Return (X, Y) of the center of cell containing provided text 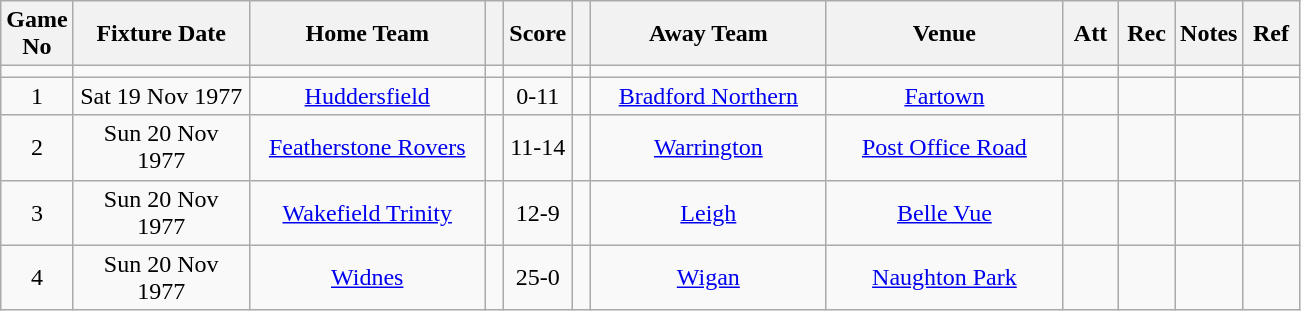
3 (37, 212)
Wakefield Trinity (367, 212)
Rec (1147, 34)
Belle Vue (944, 212)
Game No (37, 34)
11-14 (538, 148)
Notes (1209, 34)
Fixture Date (161, 34)
Sat 19 Nov 1977 (161, 96)
Warrington (708, 148)
Post Office Road (944, 148)
0-11 (538, 96)
Wigan (708, 278)
Fartown (944, 96)
Away Team (708, 34)
Featherstone Rovers (367, 148)
Venue (944, 34)
Widnes (367, 278)
Bradford Northern (708, 96)
1 (37, 96)
Naughton Park (944, 278)
25-0 (538, 278)
2 (37, 148)
4 (37, 278)
Score (538, 34)
12-9 (538, 212)
Att (1090, 34)
Leigh (708, 212)
Huddersfield (367, 96)
Home Team (367, 34)
Ref (1271, 34)
